Extract the (x, y) coordinate from the center of the cell holding the provided text.  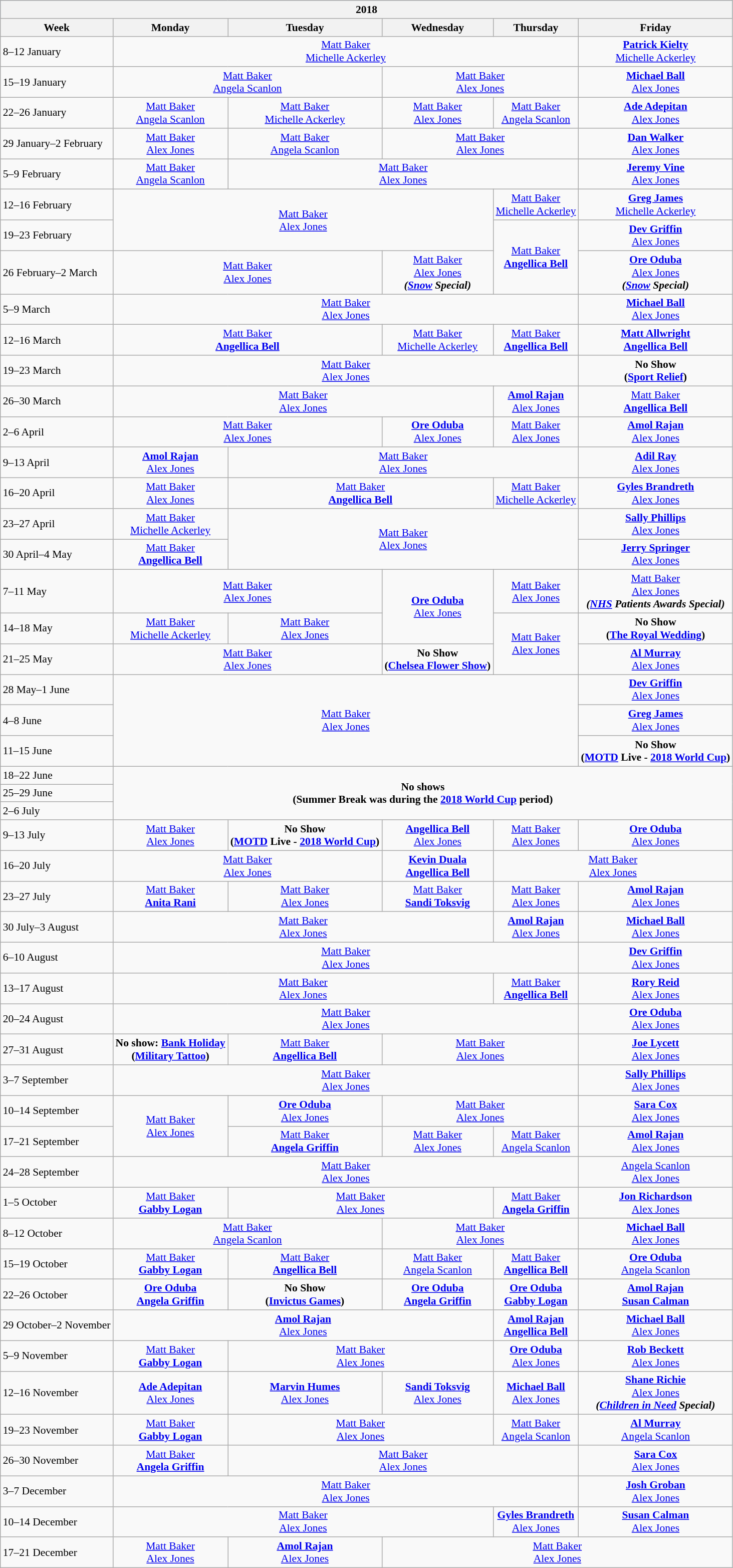
Josh GrobanAlex Jones (656, 1491)
16–20 July (57, 866)
19–23 March (57, 371)
Rory ReidAlex Jones (656, 988)
10–14 December (57, 1521)
2–6 April (57, 432)
29 October–2 November (57, 1325)
20–24 August (57, 1019)
26–30 March (57, 401)
3–7 December (57, 1491)
4–8 June (57, 721)
Joe LycettAlex Jones (656, 1049)
5–9 February (57, 174)
9–13 July (57, 835)
No Show(Invictus Games) (305, 1295)
Al MurrayAlex Jones (656, 659)
8–12 January (57, 51)
Matt AllwrightAngellica Bell (656, 340)
2018 (367, 10)
No shows(Summer Break was during the 2018 World Cup period) (423, 793)
19–23 February (57, 236)
No show: Bank Holiday(Military Tattoo) (170, 1049)
Al MurrayAngela Scanlon (656, 1430)
16–20 April (57, 493)
No Show(Sport Relief) (656, 371)
Friday (656, 28)
Angela ScanlonAlex Jones (656, 1173)
10–14 September (57, 1110)
18–22 June (57, 775)
27–31 August (57, 1049)
Adil RayAlex Jones (656, 463)
Matt BakerSandi Toksvig (437, 896)
Wednesday (437, 28)
22–26 October (57, 1295)
21–25 May (57, 659)
17–21 December (57, 1552)
1–5 October (57, 1203)
30 April–4 May (57, 554)
Marvin HumesAlex Jones (305, 1393)
Sandi ToksvigAlex Jones (437, 1393)
Matt BakerAnita Rani (170, 896)
13–17 August (57, 988)
Ore OdubaAngela Scanlon (656, 1264)
9–13 April (57, 463)
17–21 September (57, 1142)
2–6 July (57, 811)
Matt BakerAlex Jones(Snow Special) (437, 273)
12–16 November (57, 1393)
Kevin DualaAngellica Bell (437, 866)
26 February–2 March (57, 273)
Rob BeckettAlex Jones (656, 1356)
Shane RichieAlex Jones(Children in Need Special) (656, 1393)
Matt BakerAlex Jones(NHS Patients Awards Special) (656, 591)
25–29 June (57, 793)
Greg JamesMichelle Ackerley (656, 204)
Thursday (536, 28)
23–27 July (57, 896)
29 January–2 February (57, 143)
Amol RajanSusan Calman (656, 1295)
22–26 January (57, 113)
Jon RichardsonAlex Jones (656, 1203)
Angellica BellAlex Jones (437, 835)
No Show(Chelsea Flower Show) (437, 659)
5–9 March (57, 310)
28 May–1 June (57, 690)
Jerry SpringerAlex Jones (656, 554)
26–30 November (57, 1460)
Tuesday (305, 28)
Jeremy VineAlex Jones (656, 174)
11–15 June (57, 751)
7–11 May (57, 591)
Patrick KieltyMichelle Ackerley (656, 51)
Ore OdubaGabby Logan (536, 1295)
Greg JamesAlex Jones (656, 721)
15–19 October (57, 1264)
3–7 September (57, 1080)
8–12 October (57, 1234)
15–19 January (57, 82)
12–16 March (57, 340)
30 July–3 August (57, 927)
Ore OdubaAlex Jones(Snow Special) (656, 273)
Week (57, 28)
Dan WalkerAlex Jones (656, 143)
24–28 September (57, 1173)
No Show(The Royal Wedding) (656, 628)
Susan CalmanAlex Jones (656, 1521)
6–10 August (57, 958)
14–18 May (57, 628)
12–16 February (57, 204)
5–9 November (57, 1356)
Monday (170, 28)
19–23 November (57, 1430)
Amol RajanAngellica Bell (536, 1325)
23–27 April (57, 524)
